Return (X, Y) of the center of cell containing provided text 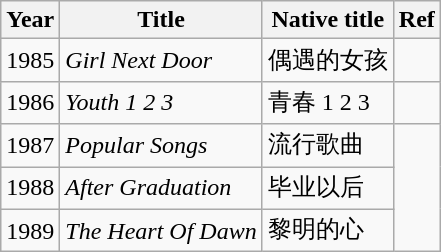
毕业以后 (328, 188)
Year (30, 20)
1985 (30, 60)
Popular Songs (161, 146)
偶遇的女孩 (328, 60)
青春 1 2 3 (328, 102)
1986 (30, 102)
1987 (30, 146)
The Heart Of Dawn (161, 230)
Girl Next Door (161, 60)
1988 (30, 188)
Ref (416, 20)
Title (161, 20)
After Graduation (161, 188)
Native title (328, 20)
Youth 1 2 3 (161, 102)
黎明的心 (328, 230)
流行歌曲 (328, 146)
1989 (30, 230)
